Provide the [x, y] coordinate of the cell's center where the given text is located.  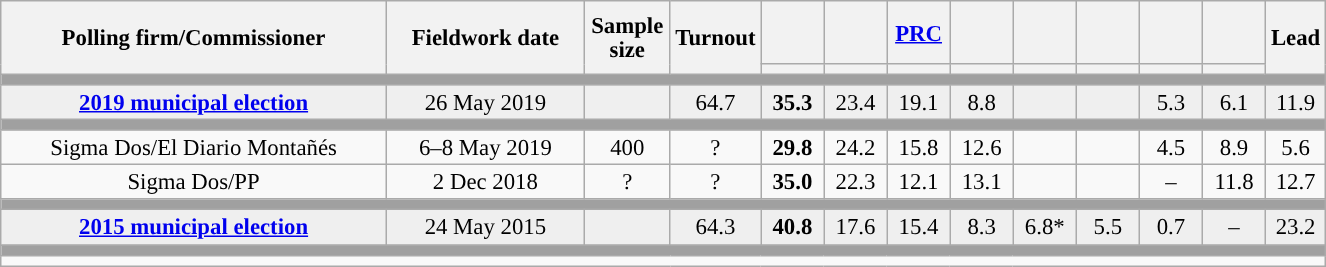
Sigma Dos/El Diario Montañés [194, 148]
Lead [1296, 38]
12.1 [918, 182]
23.2 [1296, 228]
8.8 [982, 102]
2019 municipal election [194, 102]
PRC [918, 32]
29.8 [792, 148]
0.7 [1170, 228]
24 May 2015 [485, 228]
15.8 [918, 148]
26 May 2019 [485, 102]
8.9 [1234, 148]
6–8 May 2019 [485, 148]
Sample size [627, 38]
12.6 [982, 148]
19.1 [918, 102]
400 [627, 148]
2015 municipal election [194, 228]
35.3 [792, 102]
6.1 [1234, 102]
2 Dec 2018 [485, 182]
5.6 [1296, 148]
15.4 [918, 228]
23.4 [856, 102]
Sigma Dos/PP [194, 182]
Polling firm/Commissioner [194, 38]
11.8 [1234, 182]
40.8 [792, 228]
64.7 [716, 102]
11.9 [1296, 102]
5.5 [1108, 228]
8.3 [982, 228]
Fieldwork date [485, 38]
4.5 [1170, 148]
5.3 [1170, 102]
12.7 [1296, 182]
24.2 [856, 148]
17.6 [856, 228]
Turnout [716, 38]
35.0 [792, 182]
64.3 [716, 228]
13.1 [982, 182]
6.8* [1044, 228]
22.3 [856, 182]
